Find where the given text appears and provide that cell's center as [X, Y] coordinate. 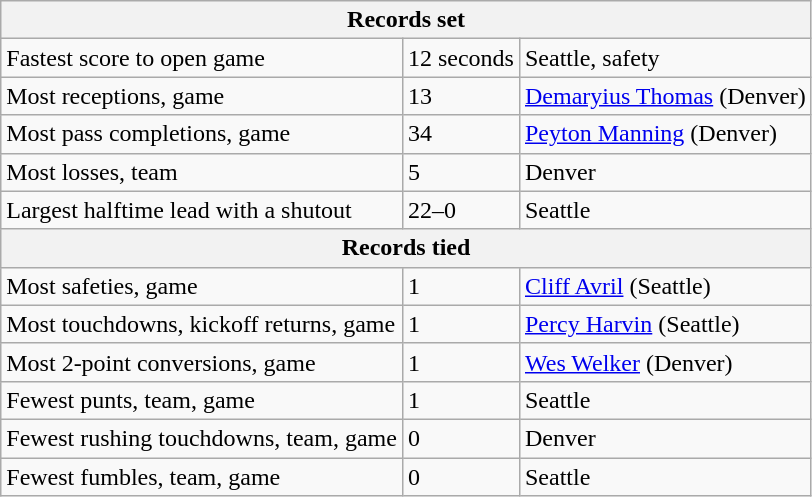
Peyton Manning (Denver) [665, 134]
22–0 [460, 210]
Largest halftime lead with a shutout [202, 210]
Fewest fumbles, team, game [202, 477]
Percy Harvin (Seattle) [665, 324]
Fewest rushing touchdowns, team, game [202, 438]
Most pass completions, game [202, 134]
Most 2-point conversions, game [202, 362]
Wes Welker (Denver) [665, 362]
Fastest score to open game [202, 58]
12 seconds [460, 58]
34 [460, 134]
Seattle, safety [665, 58]
Fewest punts, team, game [202, 400]
Cliff Avril (Seattle) [665, 286]
Records tied [406, 248]
Most touchdowns, kickoff returns, game [202, 324]
Records set [406, 20]
Demaryius Thomas (Denver) [665, 96]
13 [460, 96]
Most losses, team [202, 172]
Most safeties, game [202, 286]
Most receptions, game [202, 96]
5 [460, 172]
